Extract the (X, Y) coordinate from the center of the cell holding the provided text.  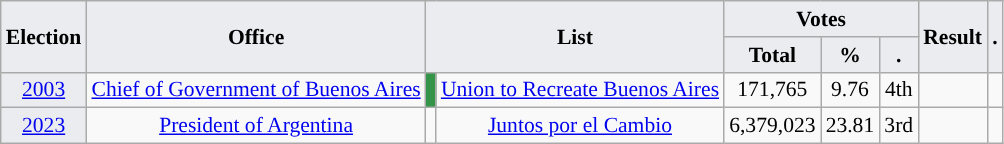
Total (772, 55)
Election (44, 36)
Office (256, 36)
3rd (898, 126)
Union to Recreate Buenos Aires (580, 90)
Result (952, 36)
Votes (821, 19)
6,379,023 (772, 126)
President of Argentina (256, 126)
2023 (44, 126)
171,765 (772, 90)
List (575, 36)
Chief of Government of Buenos Aires (256, 90)
2003 (44, 90)
9.76 (850, 90)
4th (898, 90)
Juntos por el Cambio (580, 126)
% (850, 55)
23.81 (850, 126)
